Locate the cell with the specified text and output its [X, Y] center coordinate. 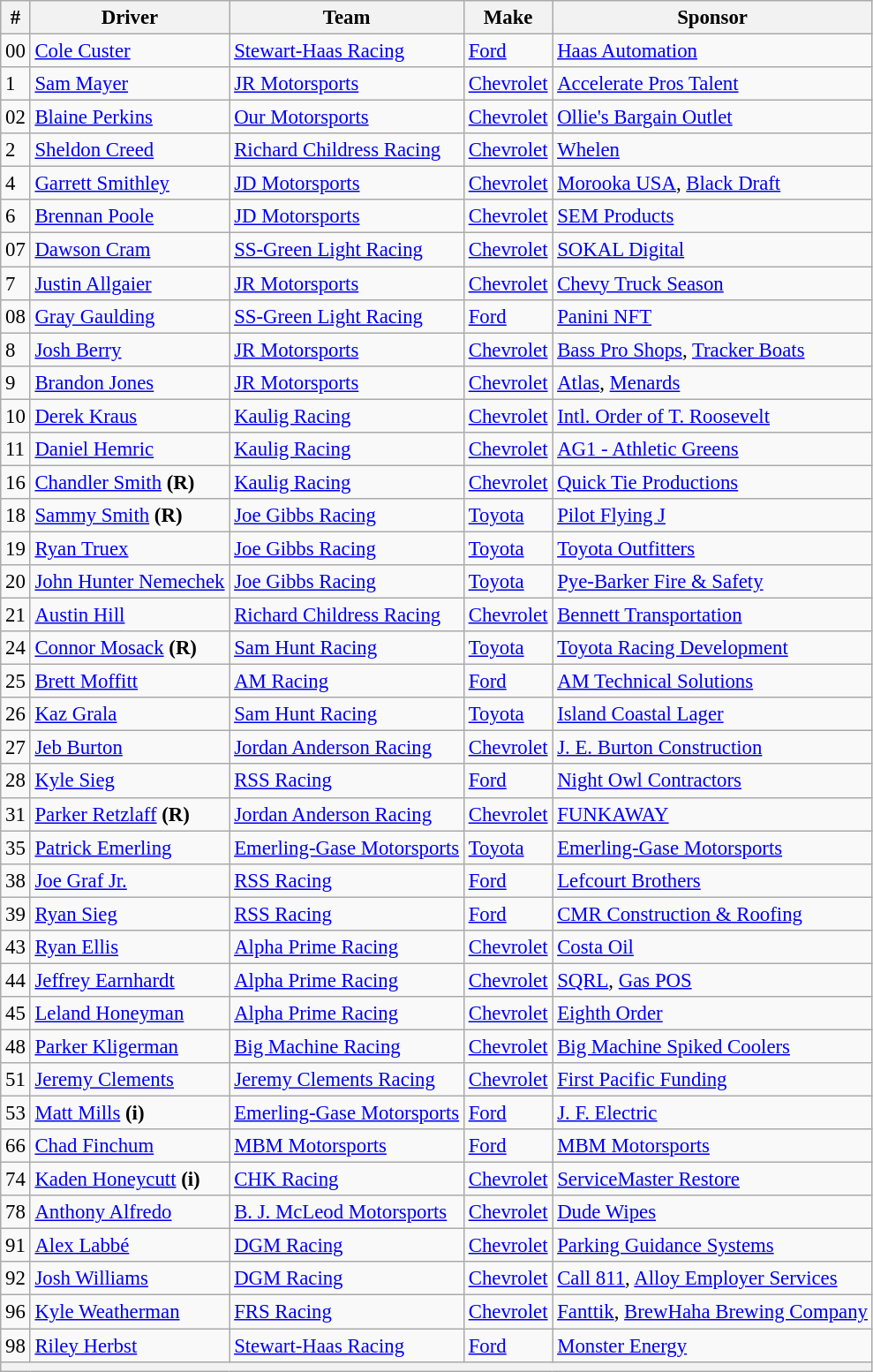
48 [16, 1046]
Kyle Sieg [130, 781]
John Hunter Nemechek [130, 582]
44 [16, 980]
91 [16, 1246]
Toyota Racing Development [712, 648]
Intl. Order of T. Roosevelt [712, 416]
Our Motorsports [347, 117]
Sheldon Creed [130, 150]
24 [16, 648]
Ollie's Bargain Outlet [712, 117]
Make [508, 18]
6 [16, 216]
SQRL, Gas POS [712, 980]
Night Owl Contractors [712, 781]
Whelen [712, 150]
Accelerate Pros Talent [712, 84]
Kyle Weatherman [130, 1312]
2 [16, 150]
Jeffrey Earnhardt [130, 980]
Gray Gaulding [130, 316]
Sponsor [712, 18]
Parker Retzlaff (R) [130, 814]
Derek Kraus [130, 416]
Fanttik, BrewHaha Brewing Company [712, 1312]
Anthony Alfredo [130, 1212]
20 [16, 582]
39 [16, 914]
Bass Pro Shops, Tracker Boats [712, 350]
Dude Wipes [712, 1212]
FUNKAWAY [712, 814]
Ryan Ellis [130, 947]
18 [16, 516]
Parker Kligerman [130, 1046]
28 [16, 781]
Lefcourt Brothers [712, 880]
8 [16, 350]
Matt Mills (i) [130, 1113]
Daniel Hemric [130, 449]
08 [16, 316]
Joe Graf Jr. [130, 880]
Garrett Smithley [130, 184]
10 [16, 416]
Brett Moffitt [130, 682]
Eighth Order [712, 1014]
Ryan Truex [130, 548]
Bennett Transportation [712, 615]
7 [16, 283]
Chad Finchum [130, 1146]
Brennan Poole [130, 216]
Riley Herbst [130, 1346]
98 [16, 1346]
Pye-Barker Fire & Safety [712, 582]
Ryan Sieg [130, 914]
Blaine Perkins [130, 117]
Driver [130, 18]
SEM Products [712, 216]
Panini NFT [712, 316]
Connor Mosack (R) [130, 648]
51 [16, 1080]
Pilot Flying J [712, 516]
Brandon Jones [130, 382]
Sam Mayer [130, 84]
Quick Tie Productions [712, 482]
Chandler Smith (R) [130, 482]
Parking Guidance Systems [712, 1246]
Sammy Smith (R) [130, 516]
B. J. McLeod Motorsports [347, 1212]
AG1 - Athletic Greens [712, 449]
21 [16, 615]
26 [16, 714]
Leland Honeyman [130, 1014]
96 [16, 1312]
1 [16, 84]
16 [16, 482]
31 [16, 814]
Island Coastal Lager [712, 714]
Chevy Truck Season [712, 283]
Jeremy Clements [130, 1080]
11 [16, 449]
Big Machine Racing [347, 1046]
25 [16, 682]
92 [16, 1279]
Call 811, Alloy Employer Services [712, 1279]
35 [16, 848]
00 [16, 51]
AM Racing [347, 682]
Jeb Burton [130, 748]
Austin Hill [130, 615]
# [16, 18]
Josh Berry [130, 350]
Big Machine Spiked Coolers [712, 1046]
Kaden Honeycutt (i) [130, 1180]
45 [16, 1014]
Kaz Grala [130, 714]
AM Technical Solutions [712, 682]
78 [16, 1212]
Morooka USA, Black Draft [712, 184]
02 [16, 117]
19 [16, 548]
J. F. Electric [712, 1113]
Team [347, 18]
Toyota Outfitters [712, 548]
66 [16, 1146]
Jeremy Clements Racing [347, 1080]
Josh Williams [130, 1279]
Atlas, Menards [712, 382]
FRS Racing [347, 1312]
J. E. Burton Construction [712, 748]
07 [16, 250]
Costa Oil [712, 947]
Cole Custer [130, 51]
ServiceMaster Restore [712, 1180]
CMR Construction & Roofing [712, 914]
38 [16, 880]
4 [16, 184]
53 [16, 1113]
9 [16, 382]
Patrick Emerling [130, 848]
Alex Labbé [130, 1246]
SOKAL Digital [712, 250]
Justin Allgaier [130, 283]
Monster Energy [712, 1346]
Haas Automation [712, 51]
Dawson Cram [130, 250]
27 [16, 748]
First Pacific Funding [712, 1080]
74 [16, 1180]
CHK Racing [347, 1180]
43 [16, 947]
